Output the (X, Y) coordinate of the center of the cell containing the given text.  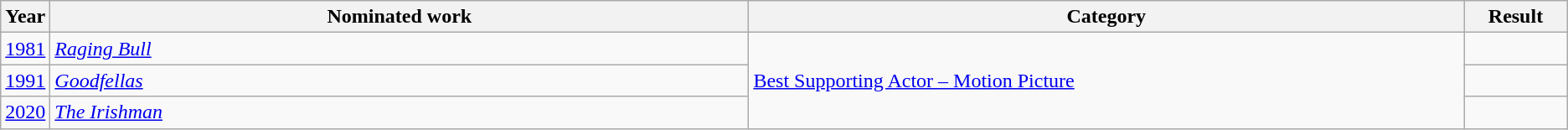
The Irishman (400, 112)
Goodfellas (400, 81)
Year (25, 17)
1991 (25, 81)
Best Supporting Actor – Motion Picture (1106, 81)
Nominated work (400, 17)
Result (1516, 17)
2020 (25, 112)
1981 (25, 49)
Category (1106, 17)
Raging Bull (400, 49)
